Pinpoint the cell where the given text exists, returning its (x, y) midpoint coordinate. 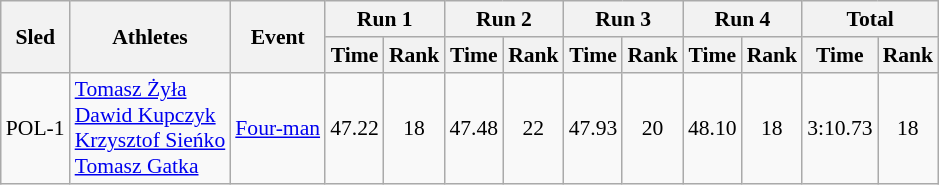
Event (278, 36)
47.22 (354, 128)
Athletes (150, 36)
Tomasz ŻyłaDawid KupczykKrzysztof SieńkoTomasz Gatka (150, 128)
Run 1 (384, 19)
Sled (36, 36)
3:10.73 (840, 128)
POL-1 (36, 128)
48.10 (712, 128)
Run 3 (624, 19)
Run 4 (742, 19)
Total (870, 19)
20 (652, 128)
47.48 (474, 128)
Run 2 (504, 19)
22 (534, 128)
Four-man (278, 128)
47.93 (594, 128)
